Find where the given text appears and provide that cell's center as [x, y] coordinate. 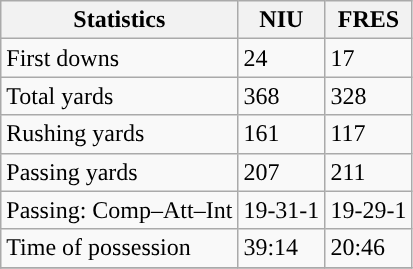
19-29-1 [368, 210]
20:46 [368, 248]
19-31-1 [282, 210]
First downs [120, 58]
17 [368, 58]
Rushing yards [120, 134]
NIU [282, 20]
FRES [368, 20]
Total yards [120, 96]
328 [368, 96]
211 [368, 172]
Time of possession [120, 248]
39:14 [282, 248]
Passing yards [120, 172]
Statistics [120, 20]
Passing: Comp–Att–Int [120, 210]
24 [282, 58]
161 [282, 134]
207 [282, 172]
368 [282, 96]
117 [368, 134]
